For the text-containing cell, return its midpoint in [x, y] coordinate format. 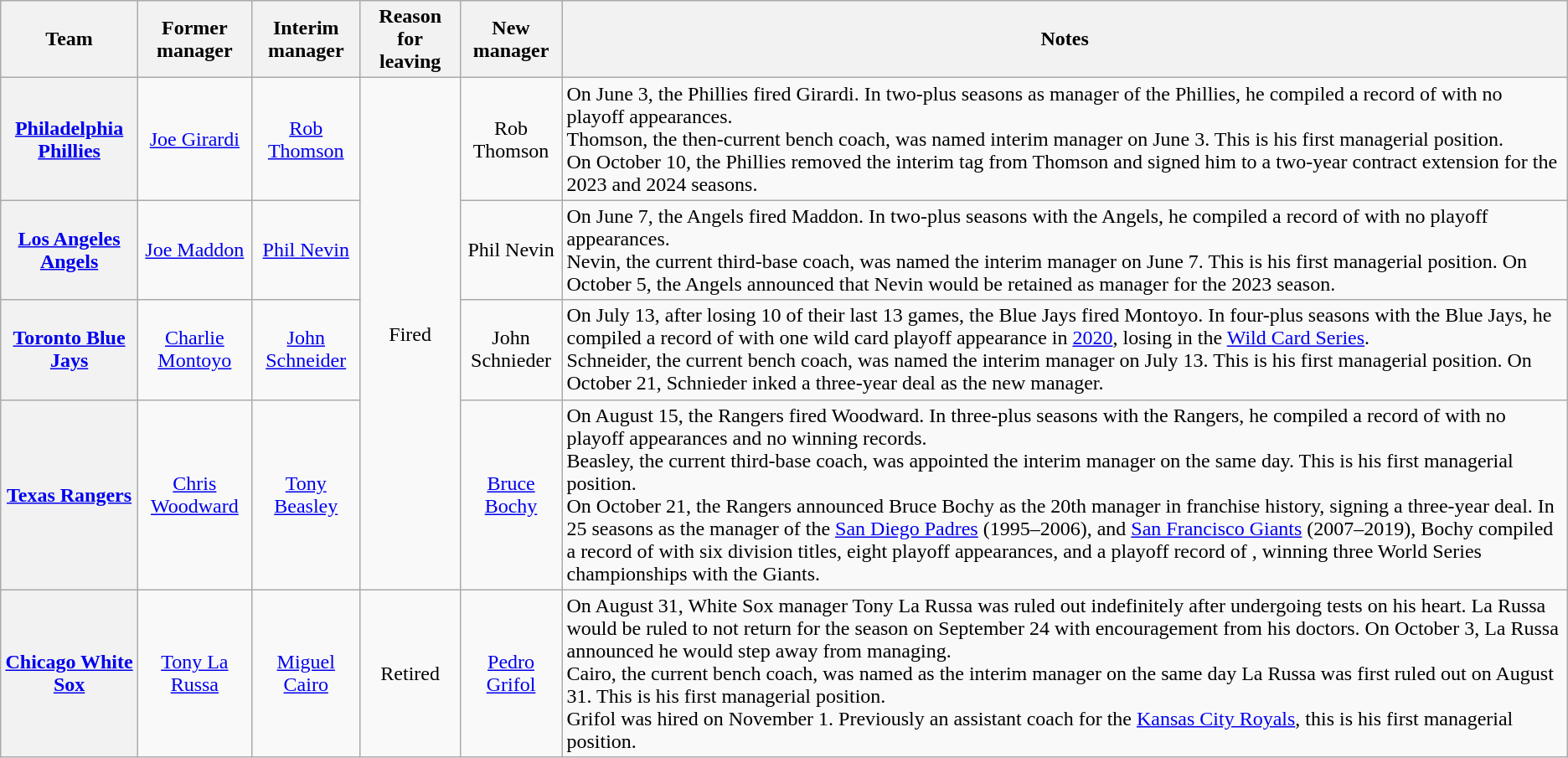
Chicago White Sox [70, 673]
Charlie Montoyo [194, 350]
John Schnieder [511, 350]
Chris Woodward [194, 494]
Pedro Grifol [511, 673]
Fired [410, 333]
Retired [410, 673]
Los Angeles Angels [70, 250]
Tony La Russa [194, 673]
Tony Beasley [306, 494]
Miguel Cairo [306, 673]
Team [70, 39]
Toronto Blue Jays [70, 350]
Philadelphia Phillies [70, 139]
Interim manager [306, 39]
Former manager [194, 39]
John Schneider [306, 350]
Texas Rangers [70, 494]
New manager [511, 39]
Joe Maddon [194, 250]
Reason for leaving [410, 39]
Bruce Bochy [511, 494]
Joe Girardi [194, 139]
Notes [1065, 39]
